Pinpoint the cell where the given text exists, returning its [X, Y] midpoint coordinate. 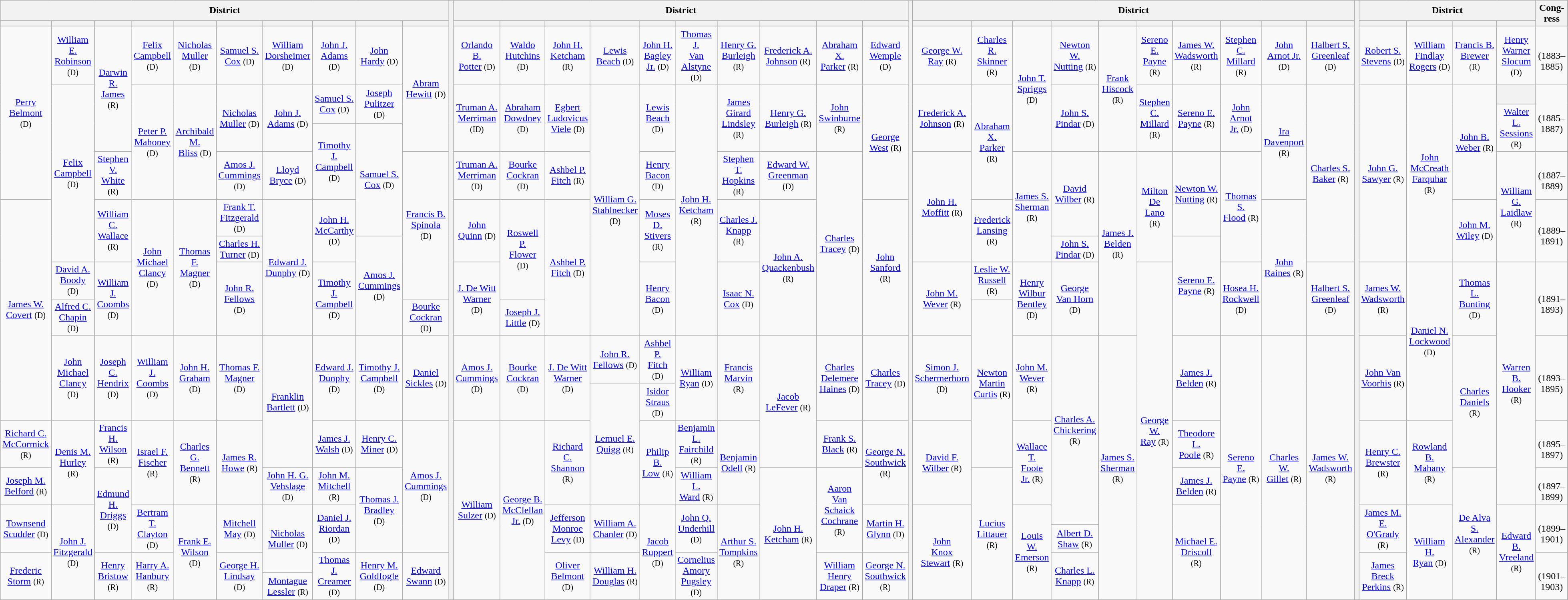
Henry M.Goldfogle(D) [379, 576]
JohnKnoxStewart (R) [942, 552]
Timothy J.Campbell (D) [379, 378]
CorneliusAmoryPugsley (D) [696, 576]
EgbertLudovicusViele (D) [568, 118]
DanielSickles (D) [426, 378]
William FindlayRogers (D) [1429, 56]
Thomas J.Bradley (D) [379, 510]
Alfred C.Chapin (D) [73, 317]
Richard C.Shannon (R) [568, 462]
David F.Wilber (R) [942, 462]
Albert D.Shaw (R) [1075, 538]
James J.Walsh (D) [334, 444]
Henry C.Miner (D) [379, 444]
AbramHewitt (D) [426, 89]
JohnRaines (R) [1284, 267]
JacobRuppert (D) [658, 552]
Francis H.Wilson (R) [113, 444]
Darwin R.James (R) [113, 89]
JamesGirardLindsley (R) [738, 118]
Stephen T.Hopkins (R) [738, 175]
JohnMichaelClancy (D) [153, 267]
Charles R.Skinner (R) [992, 56]
WilliamDorsheimer (D) [287, 56]
Lemuel E.Quigg (R) [615, 444]
Simon J.Schermerhorn(D) [942, 378]
JosephPulitzer (D) [379, 104]
JohnArnot Jr. (D) [1284, 56]
GeorgeWest (R) [885, 142]
Henry WarnerSlocum (D) [1516, 56]
Wallace T.FooteJr. (R) [1032, 462]
JohnSanford (R) [885, 267]
Stephen V.White (R) [113, 175]
James M. E.O'Grady (R) [1383, 529]
Joseph C.Hendrix (D) [113, 378]
JacobLeFever (R) [788, 402]
Hosea H.Rockwell(D) [1241, 299]
John B.Weber (R) [1475, 142]
John H.Bagley Jr. (D) [658, 56]
William E.Robinson (D) [73, 56]
John M.Mitchell (R) [334, 486]
Leslie W.Russell (R) [992, 280]
(1883–1885) [1552, 56]
Frank T.Fitzgerald (D) [239, 218]
John VanVoorhis (R) [1383, 378]
Edward B.Vreeland (R) [1516, 552]
Cong­ress [1552, 14]
Benjamin L.Fairchild (R) [696, 444]
(1889–1891) [1552, 230]
(1897–1899) [1552, 486]
Martin H.Glynn (D) [885, 529]
De Alva S.Alexander(R) [1475, 534]
Bertram T.Clayton (D) [153, 529]
FranklinBartlett (D) [287, 402]
James R.Howe (R) [239, 462]
John H.Moffitt (R) [942, 207]
CharlesDaniels (R) [1475, 402]
Rowland B.Mahany (R) [1429, 462]
(1895–1897) [1552, 444]
John J.Fitzgerald (D) [73, 552]
Walter L.Sessions (R) [1516, 128]
WilliamSulzer (D) [477, 510]
Edmund H.Driggs (D) [113, 510]
MitchellMay (D) [239, 529]
(1901–1903) [1552, 576]
Francis B.Brewer (R) [1475, 56]
MiltonDe Lano(R) [1154, 207]
BenjaminOdell (R) [738, 462]
John H.McCarthy(D) [334, 230]
JohnArnotJr. (D) [1241, 118]
John MichaelClancy (D) [73, 378]
James W.Covert (D) [26, 310]
(1893–1895) [1552, 378]
FrancisMarvin (R) [738, 378]
Truman A.Merriman (D) [477, 175]
Charles G.Bennett (R) [195, 462]
Frank E.Wilson (D) [195, 552]
Richard C.McCormick (R) [26, 444]
(1887–1889) [1552, 175]
Arthur S.Tompkins (R) [738, 552]
William H.Douglas (R) [615, 576]
WilliamHenryDraper (R) [840, 576]
IsidorStraus (D) [658, 402]
ArchibaldM.Bliss (D) [195, 142]
William L.Ward (R) [696, 486]
CharlesDelemereHaines (D) [840, 378]
IraDavenport(R) [1284, 142]
Truman A.Merriman(ID) [477, 118]
William G.Laidlaw (R) [1516, 207]
Charles L.Knapp (R) [1075, 576]
JeffersonMonroeLevy (D) [568, 529]
Michael E.Driscoll (R) [1197, 552]
FredericStorm (R) [26, 576]
EdwardWemple (D) [885, 56]
LloydBryce (D) [287, 175]
Edward W.Greenman (D) [788, 175]
AbrahamDowdney(D) [522, 118]
Thomas J.Van Alstyne (D) [696, 56]
John T.Spriggs (D) [1032, 89]
William C.Wallace (R) [113, 230]
Joseph M.Belford (R) [26, 486]
Charles W.Gillet (R) [1284, 468]
Halbert S.Greenleaf (D) [1331, 56]
George H.Lindsay (D) [239, 576]
Isaac N.Cox (D) [738, 299]
Thomas S.Flood (R) [1241, 207]
William A.Chanler (D) [615, 529]
George B.McClellanJr. (D) [522, 510]
JohnHardy (D) [379, 56]
John H. G.Vehslage (D) [287, 486]
Ashbel P.Fitch (R) [568, 175]
Peter P.Mahoney(D) [153, 142]
(1885–1887) [1552, 118]
Daniel N.Lockwood (D) [1429, 341]
John M.Wiley (D) [1475, 230]
John G.Sawyer (R) [1383, 174]
GeorgeVan Horn(D) [1075, 299]
FrankHiscock (R) [1118, 89]
John H.Graham(D) [195, 378]
JohnMcCreathFarquhar (R) [1429, 174]
Charles J.Knapp (R) [738, 230]
(1899–1901) [1552, 529]
Warren B.Hooker (R) [1516, 383]
Philip B.Low (R) [658, 462]
Joseph J.Little (D) [522, 317]
Charles A.Chickering(R) [1075, 430]
Moses D.Stivers (R) [658, 230]
WilliamRyan (D) [696, 378]
David A.Boody (D) [73, 280]
TownsendScudder (D) [26, 529]
HenryBristow (R) [113, 576]
JohnSwinburne(R) [840, 118]
NewtonMartinCurtis (R) [992, 383]
DavidWilber (R) [1075, 194]
JamesBreckPerkins (R) [1383, 576]
Francis B.Spinola (D) [426, 225]
(1891–1893) [1552, 299]
Amos J.Cummings (D) [239, 175]
Daniel J.Riordan (D) [334, 529]
HenryWilburBentley(D) [1032, 299]
Orlando B.Potter (D) [477, 56]
Denis M.Hurley (R) [73, 462]
PerryBelmont (D) [26, 113]
Louis W.Emerson(R) [1032, 552]
Charles H.Turner (D) [239, 249]
MontagueLessler (R) [287, 586]
LuciusLittauer (R) [992, 534]
JohnQuinn (D) [477, 230]
Frank S.Black (R) [840, 444]
Thomas L.Bunting (D) [1475, 299]
James W.Wadsworth (R) [1197, 56]
Harry A.Hanbury (R) [153, 576]
Henry C.Brewster(R) [1383, 462]
WaldoHutchins (D) [522, 56]
Theodore L.Poole (R) [1197, 444]
William H.Ryan (D) [1429, 552]
John Q.Underhill (D) [696, 529]
John A.Quackenbush(R) [788, 267]
William G.Stahlnecker(D) [615, 210]
Israel F.Fischer (R) [153, 462]
FrederickLansing (R) [992, 230]
AaronVan SchaickCochrane(R) [840, 510]
Charles S.Baker (R) [1331, 174]
OliverBelmont (D) [568, 576]
Robert S.Stevens (D) [1383, 56]
Halbert S.Greenleaf(D) [1331, 299]
EdwardSwann (D) [426, 576]
Roswell P.Flower (D) [522, 249]
Thomas J.Creamer(D) [334, 576]
